Provide the [x, y] coordinate of the cell's center where the given text is located.  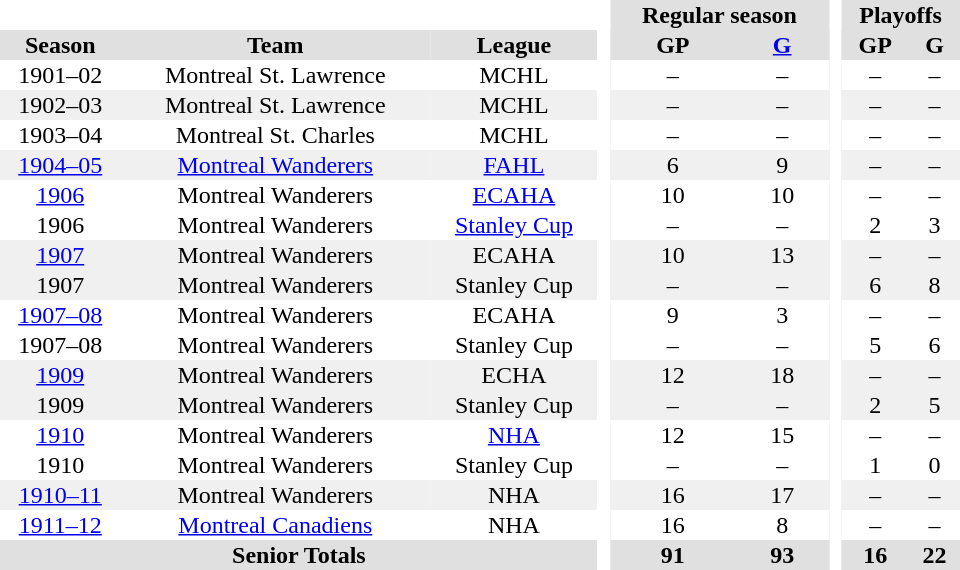
Montreal Canadiens [275, 525]
1902–03 [60, 105]
0 [934, 465]
17 [782, 495]
Montreal St. Charles [275, 135]
1911–12 [60, 525]
22 [934, 555]
Season [60, 45]
1904–05 [60, 165]
League [514, 45]
Playoffs [900, 15]
91 [672, 555]
15 [782, 435]
Team [275, 45]
1903–04 [60, 135]
18 [782, 375]
Senior Totals [299, 555]
93 [782, 555]
1910–11 [60, 495]
13 [782, 255]
Regular season [720, 15]
ECHA [514, 375]
1 [875, 465]
1901–02 [60, 75]
FAHL [514, 165]
